Output the (X, Y) coordinate of the center of the cell containing the given text.  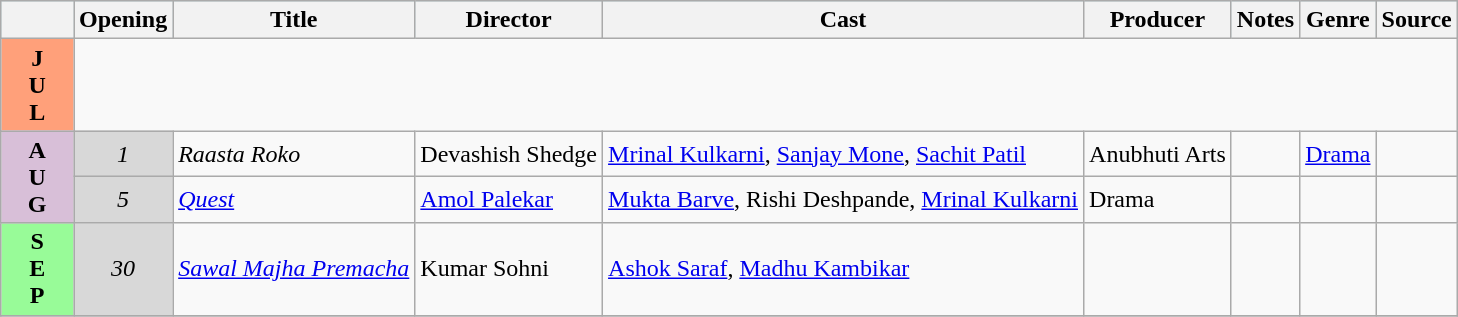
Ashok Saraf, Madhu Kambikar (844, 269)
Opening (124, 20)
Title (294, 20)
30 (124, 269)
Source (1416, 20)
AUG (38, 177)
SEP (38, 269)
5 (124, 200)
Quest (294, 200)
Genre (1338, 20)
Kumar Sohni (509, 269)
Mukta Barve, Rishi Deshpande, Mrinal Kulkarni (844, 200)
Producer (1158, 20)
Raasta Roko (294, 154)
Devashish Shedge (509, 154)
Anubhuti Arts (1158, 154)
Amol Palekar (509, 200)
Mrinal Kulkarni, Sanjay Mone, Sachit Patil (844, 154)
Notes (1265, 20)
1 (124, 154)
Cast (844, 20)
Sawal Majha Premacha (294, 269)
JUL (38, 85)
Director (509, 20)
